Locate the cell with the specified text and output its (x, y) center coordinate. 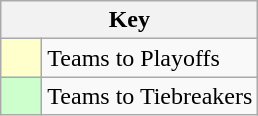
Key (130, 20)
Teams to Tiebreakers (150, 96)
Teams to Playoffs (150, 58)
